Pinpoint the cell where the given text exists, returning its (x, y) midpoint coordinate. 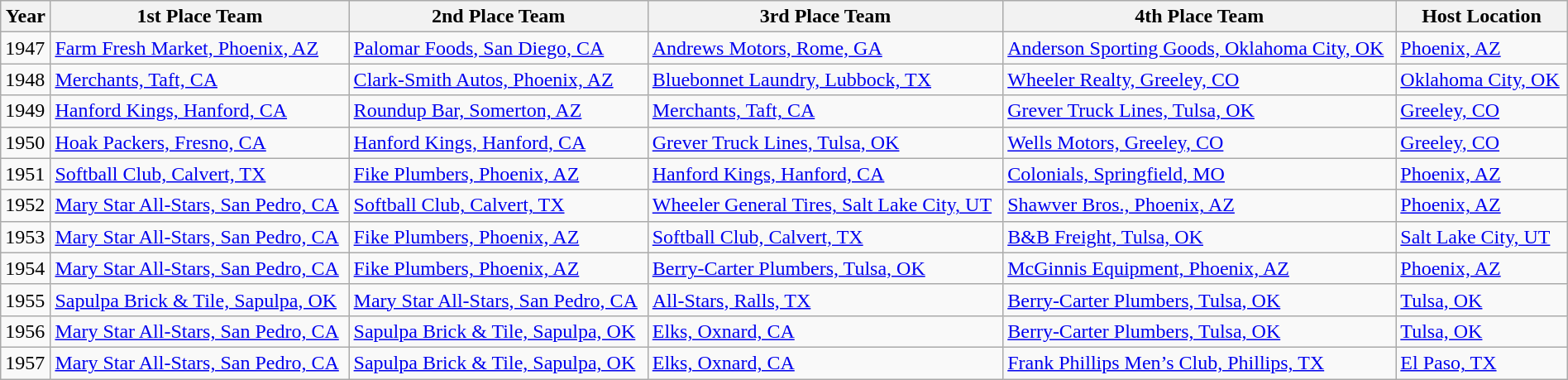
Palomar Foods, San Diego, CA (498, 48)
Shawver Bros., Phoenix, AZ (1199, 205)
1951 (26, 174)
Frank Phillips Men’s Club, Phillips, TX (1199, 363)
1948 (26, 79)
1954 (26, 268)
1952 (26, 205)
2nd Place Team (498, 17)
1950 (26, 142)
Colonials, Springfield, MO (1199, 174)
Hoak Packers, Fresno, CA (200, 142)
All-Stars, Ralls, TX (825, 300)
Host Location (1482, 17)
1956 (26, 331)
1953 (26, 237)
4th Place Team (1199, 17)
Anderson Sporting Goods, Oklahoma City, OK (1199, 48)
1957 (26, 363)
B&B Freight, Tulsa, OK (1199, 237)
1949 (26, 111)
Salt Lake City, UT (1482, 237)
Year (26, 17)
3rd Place Team (825, 17)
Andrews Motors, Rome, GA (825, 48)
Wheeler Realty, Greeley, CO (1199, 79)
Wheeler General Tires, Salt Lake City, UT (825, 205)
Roundup Bar, Somerton, AZ (498, 111)
McGinnis Equipment, Phoenix, AZ (1199, 268)
Oklahoma City, OK (1482, 79)
Bluebonnet Laundry, Lubbock, TX (825, 79)
Wells Motors, Greeley, CO (1199, 142)
1st Place Team (200, 17)
Farm Fresh Market, Phoenix, AZ (200, 48)
El Paso, TX (1482, 363)
1947 (26, 48)
1955 (26, 300)
Clark-Smith Autos, Phoenix, AZ (498, 79)
